For the text-containing cell, return its midpoint in [X, Y] coordinate format. 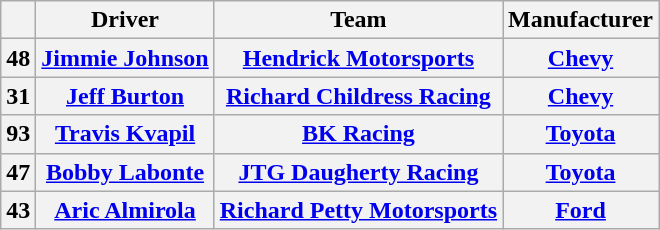
Jimmie Johnson [125, 58]
Bobby Labonte [125, 172]
BK Racing [358, 134]
48 [18, 58]
Travis Kvapil [125, 134]
43 [18, 210]
47 [18, 172]
JTG Daugherty Racing [358, 172]
93 [18, 134]
31 [18, 96]
Team [358, 20]
Jeff Burton [125, 96]
Manufacturer [581, 20]
Hendrick Motorsports [358, 58]
Richard Childress Racing [358, 96]
Aric Almirola [125, 210]
Richard Petty Motorsports [358, 210]
Driver [125, 20]
Ford [581, 210]
